Output the (x, y) coordinate of the center of the cell containing the given text.  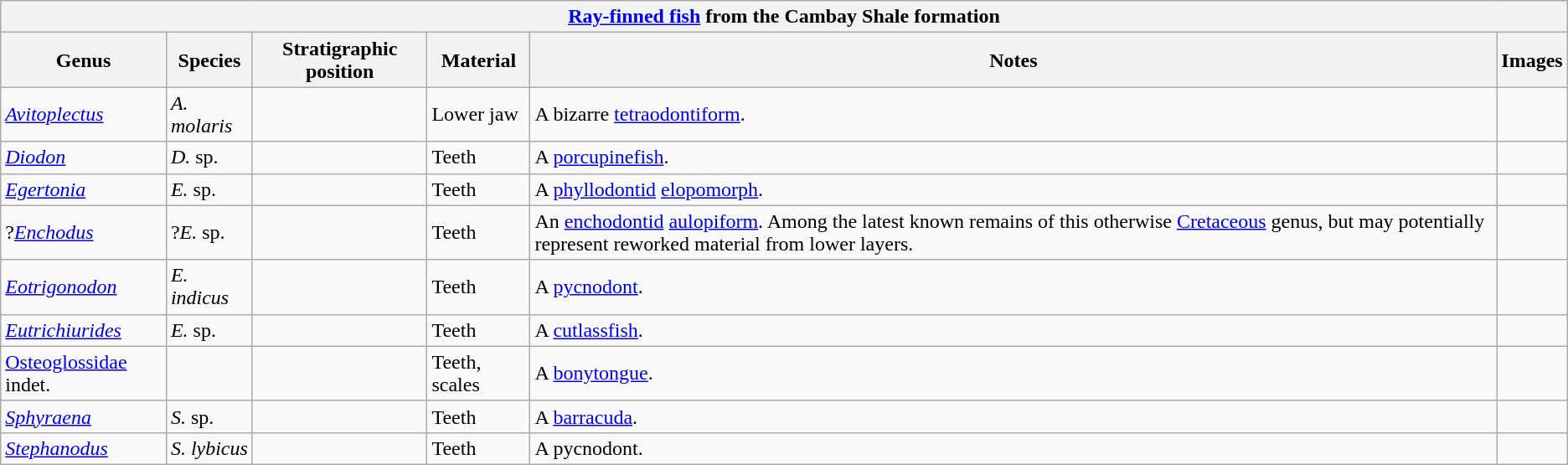
?Enchodus (84, 233)
?E. sp. (209, 233)
A cutlassfish. (1014, 330)
Lower jaw (479, 114)
A phyllodontid elopomorph. (1014, 189)
Osteoglossidae indet. (84, 374)
A bizarre tetraodontiform. (1014, 114)
A barracuda. (1014, 416)
Material (479, 60)
A. molaris (209, 114)
S. sp. (209, 416)
Notes (1014, 60)
Eotrigonodon (84, 287)
Sphyraena (84, 416)
Diodon (84, 158)
E. indicus (209, 287)
Stephanodus (84, 448)
Eutrichiurides (84, 330)
D. sp. (209, 158)
Species (209, 60)
Teeth, scales (479, 374)
Genus (84, 60)
A porcupinefish. (1014, 158)
Egertonia (84, 189)
S. lybicus (209, 448)
Ray-finned fish from the Cambay Shale formation (784, 17)
Avitoplectus (84, 114)
Stratigraphic position (339, 60)
A bonytongue. (1014, 374)
Images (1532, 60)
